Detect which cell encompasses the target text, then output its (X, Y) center coordinate. 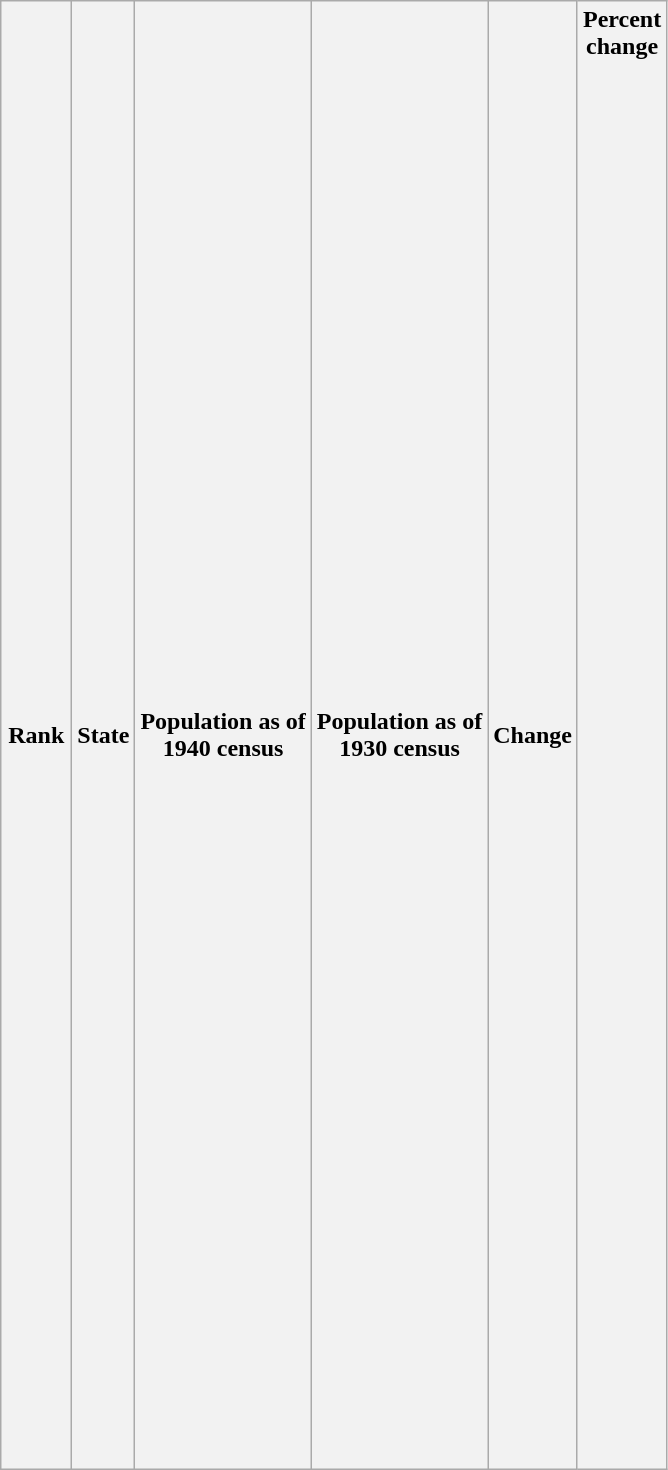
Population as of1930 census (399, 736)
Change (533, 736)
State (104, 736)
Population as of1940 census (223, 736)
Percentchange (622, 736)
Rank (36, 736)
